Find where the given text appears and provide that cell's center as [x, y] coordinate. 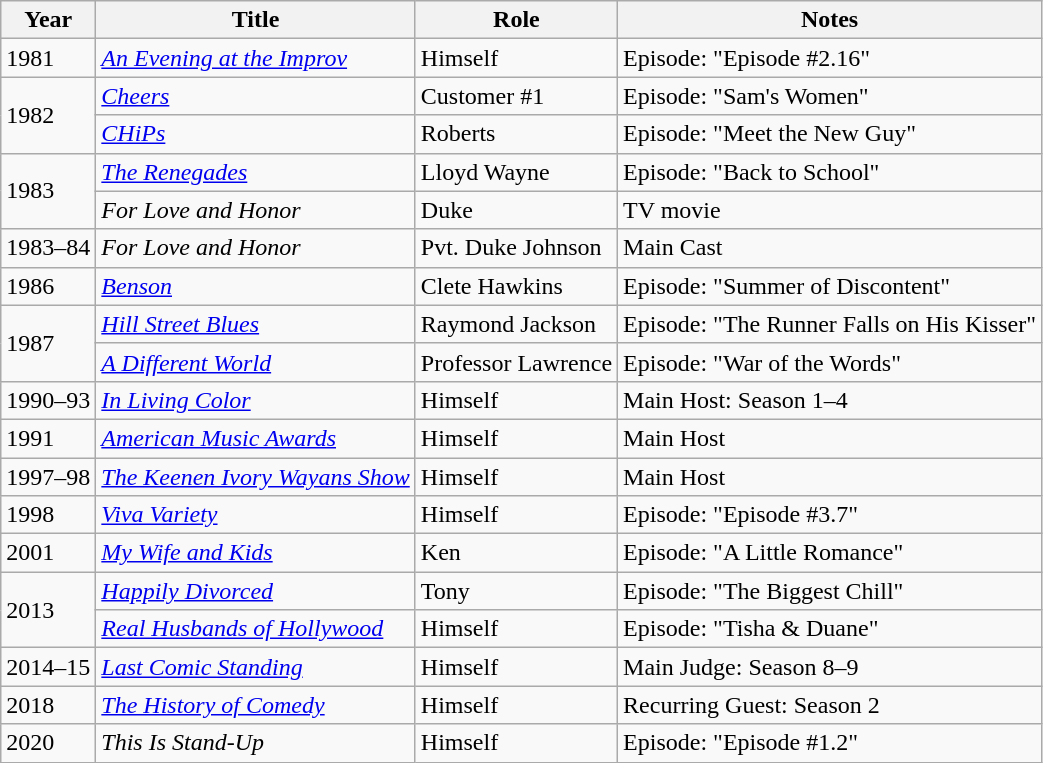
An Evening at the Improv [256, 58]
1990–93 [48, 400]
Happily Divorced [256, 591]
This Is Stand-Up [256, 743]
My Wife and Kids [256, 553]
Main Host: Season 1–4 [830, 400]
Episode: "Tisha & Duane" [830, 629]
1991 [48, 438]
1981 [48, 58]
Tony [516, 591]
Role [516, 20]
Episode: "The Biggest Chill" [830, 591]
1983–84 [48, 248]
Lloyd Wayne [516, 172]
Episode: "War of the Words" [830, 362]
1987 [48, 343]
American Music Awards [256, 438]
Raymond Jackson [516, 324]
In Living Color [256, 400]
Cheers [256, 96]
Duke [516, 210]
Recurring Guest: Season 2 [830, 705]
Clete Hawkins [516, 286]
2013 [48, 610]
Professor Lawrence [516, 362]
Episode: "Summer of Discontent" [830, 286]
Episode: "Episode #1.2" [830, 743]
Episode: "A Little Romance" [830, 553]
2001 [48, 553]
The Renegades [256, 172]
Main Judge: Season 8–9 [830, 667]
2018 [48, 705]
TV movie [830, 210]
Episode: "Sam's Women" [830, 96]
CHiPs [256, 134]
A Different World [256, 362]
2020 [48, 743]
Hill Street Blues [256, 324]
Real Husbands of Hollywood [256, 629]
1983 [48, 191]
1982 [48, 115]
The Keenen Ivory Wayans Show [256, 477]
1997–98 [48, 477]
Pvt. Duke Johnson [516, 248]
Benson [256, 286]
Year [48, 20]
Customer #1 [516, 96]
Episode: "Meet the New Guy" [830, 134]
Ken [516, 553]
Roberts [516, 134]
Main Cast [830, 248]
1986 [48, 286]
Title [256, 20]
Last Comic Standing [256, 667]
Notes [830, 20]
1998 [48, 515]
Episode: "The Runner Falls on His Kisser" [830, 324]
Episode: "Episode #3.7" [830, 515]
The History of Comedy [256, 705]
Viva Variety [256, 515]
Episode: "Back to School" [830, 172]
Episode: "Episode #2.16" [830, 58]
2014–15 [48, 667]
